Capture the cell that displays the provided text and extract its [x, y] central coordinate. 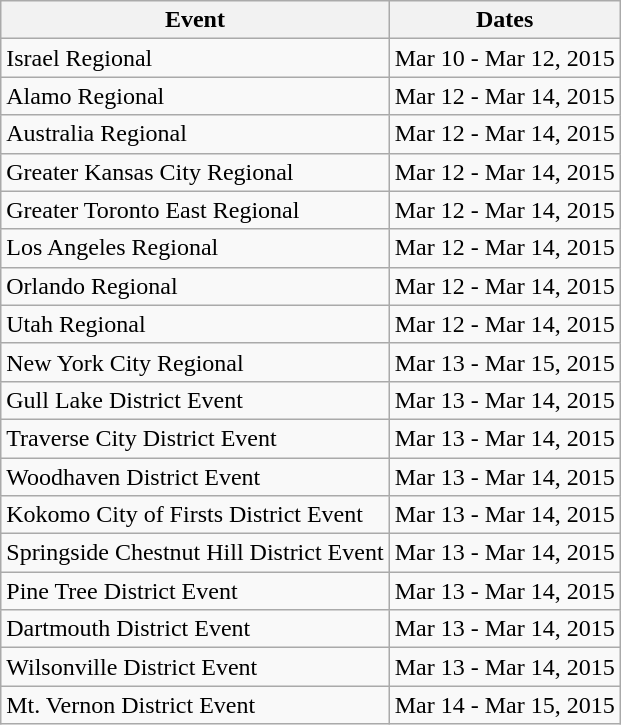
Wilsonville District Event [195, 667]
Mar 10 - Mar 12, 2015 [504, 58]
Woodhaven District Event [195, 477]
Springside Chestnut Hill District Event [195, 553]
Mt. Vernon District Event [195, 705]
Event [195, 20]
Australia Regional [195, 134]
Dartmouth District Event [195, 629]
Utah Regional [195, 324]
Dates [504, 20]
Pine Tree District Event [195, 591]
Los Angeles Regional [195, 248]
Israel Regional [195, 58]
Greater Toronto East Regional [195, 210]
Kokomo City of Firsts District Event [195, 515]
Greater Kansas City Regional [195, 172]
Traverse City District Event [195, 438]
Mar 13 - Mar 15, 2015 [504, 362]
Mar 14 - Mar 15, 2015 [504, 705]
Alamo Regional [195, 96]
New York City Regional [195, 362]
Orlando Regional [195, 286]
Gull Lake District Event [195, 400]
